Extract the [x, y] coordinate from the center of the cell holding the provided text.  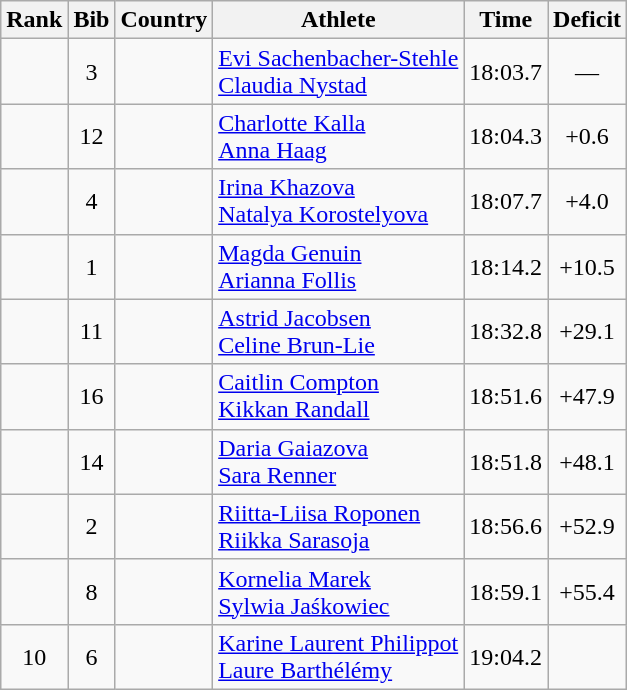
+0.6 [588, 136]
Rank [34, 20]
14 [92, 462]
Time [506, 20]
1 [92, 266]
18:03.7 [506, 72]
18:59.1 [506, 592]
4 [92, 202]
Kornelia MarekSylwia Jaśkowiec [338, 592]
18:51.6 [506, 396]
— [588, 72]
Athlete [338, 20]
+10.5 [588, 266]
3 [92, 72]
18:04.3 [506, 136]
Daria GaiazovaSara Renner [338, 462]
+55.4 [588, 592]
18:56.6 [506, 526]
18:07.7 [506, 202]
18:14.2 [506, 266]
2 [92, 526]
19:04.2 [506, 656]
6 [92, 656]
+29.1 [588, 332]
Caitlin ComptonKikkan Randall [338, 396]
Deficit [588, 20]
16 [92, 396]
Bib [92, 20]
Astrid JacobsenCeline Brun-Lie [338, 332]
8 [92, 592]
10 [34, 656]
18:51.8 [506, 462]
+52.9 [588, 526]
Karine Laurent PhilippotLaure Barthélémy [338, 656]
Magda GenuinArianna Follis [338, 266]
Country [164, 20]
+48.1 [588, 462]
Riitta-Liisa RoponenRiikka Sarasoja [338, 526]
+47.9 [588, 396]
11 [92, 332]
+4.0 [588, 202]
Evi Sachenbacher-StehleClaudia Nystad [338, 72]
Charlotte KallaAnna Haag [338, 136]
12 [92, 136]
Irina KhazovaNatalya Korostelyova [338, 202]
18:32.8 [506, 332]
